Extract the [x, y] coordinate from the center of the cell holding the provided text.  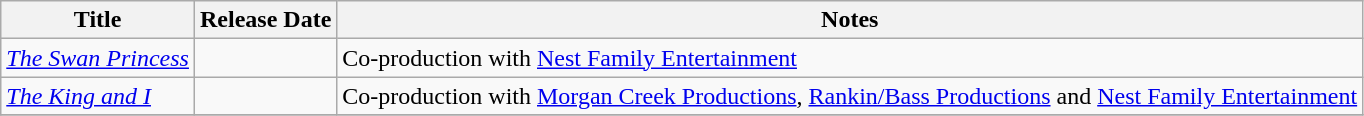
Notes [850, 20]
Title [98, 20]
The Swan Princess [98, 58]
Co-production with Nest Family Entertainment [850, 58]
Co-production with Morgan Creek Productions, Rankin/Bass Productions and Nest Family Entertainment [850, 96]
The King and I [98, 96]
Release Date [265, 20]
